Find where the given text appears and provide that cell's center as (x, y) coordinate. 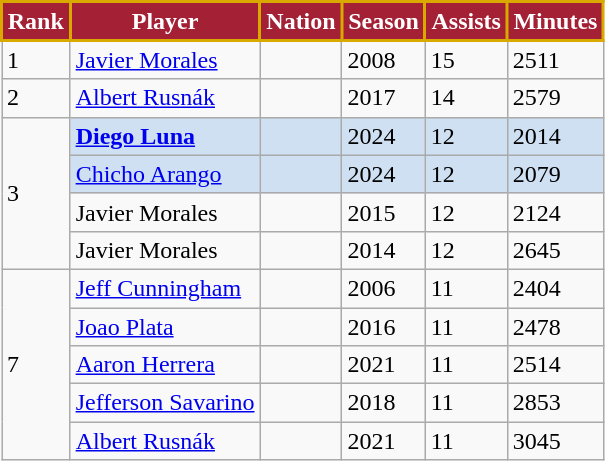
3045 (556, 441)
Player (165, 21)
2478 (556, 327)
2008 (384, 60)
2017 (384, 98)
2579 (556, 98)
2124 (556, 212)
Assists (466, 21)
2015 (384, 212)
Rank (36, 21)
Nation (301, 21)
Diego Luna (165, 136)
3 (36, 193)
2079 (556, 174)
2404 (556, 288)
15 (466, 60)
2853 (556, 403)
2645 (556, 250)
Minutes (556, 21)
7 (36, 364)
14 (466, 98)
Joao Plata (165, 327)
Jefferson Savarino (165, 403)
2006 (384, 288)
2016 (384, 327)
2 (36, 98)
Aaron Herrera (165, 365)
Chicho Arango (165, 174)
Season (384, 21)
1 (36, 60)
2514 (556, 365)
2511 (556, 60)
Jeff Cunningham (165, 288)
2018 (384, 403)
